Extract the [X, Y] coordinate from the center of the cell holding the provided text.  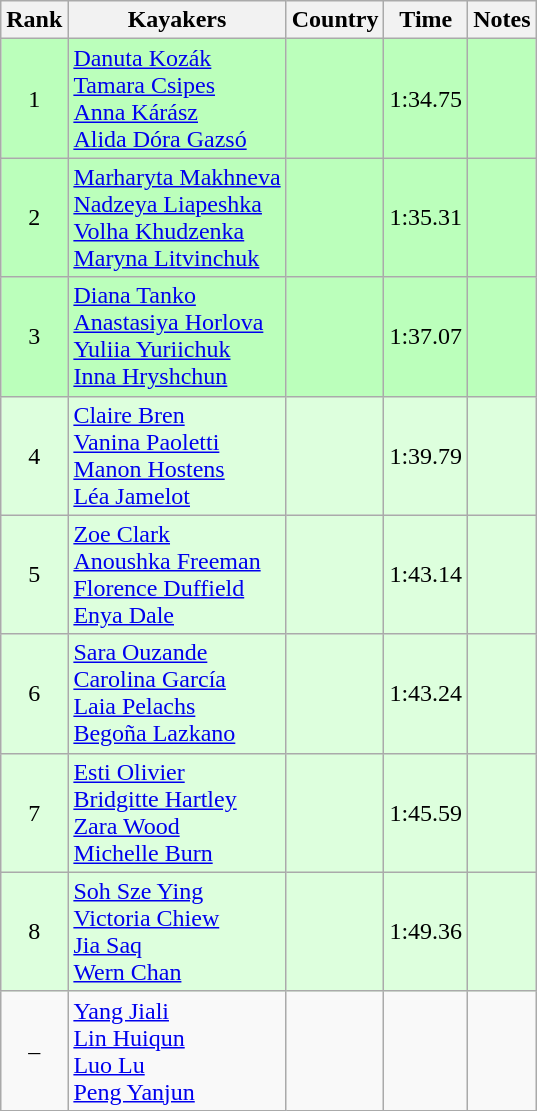
Claire BrenVanina PaolettiManon HostensLéa Jamelot [177, 456]
Notes [502, 20]
6 [34, 694]
Danuta KozákTamara CsipesAnna KárászAlida Dóra Gazsó [177, 98]
1:39.79 [426, 456]
– [34, 1050]
3 [34, 336]
Rank [34, 20]
1:49.36 [426, 932]
1 [34, 98]
1:43.24 [426, 694]
2 [34, 218]
4 [34, 456]
Sara OuzandeCarolina GarcíaLaia PelachsBegoña Lazkano [177, 694]
1:34.75 [426, 98]
Esti OlivierBridgitte HartleyZara WoodMichelle Burn [177, 812]
1:45.59 [426, 812]
1:35.31 [426, 218]
5 [34, 574]
8 [34, 932]
Zoe ClarkAnoushka FreemanFlorence DuffieldEnya Dale [177, 574]
Country [335, 20]
Time [426, 20]
1:43.14 [426, 574]
Marharyta MakhnevaNadzeya LiapeshkaVolha KhudzenkaMaryna Litvinchuk [177, 218]
Soh Sze YingVictoria ChiewJia SaqWern Chan [177, 932]
1:37.07 [426, 336]
Diana TankoAnastasiya HorlovaYuliia YuriichukInna Hryshchun [177, 336]
Yang JialiLin HuiqunLuo LuPeng Yanjun [177, 1050]
7 [34, 812]
Kayakers [177, 20]
